Determine the [X, Y] coordinate at the center of the cell enclosing the given text.  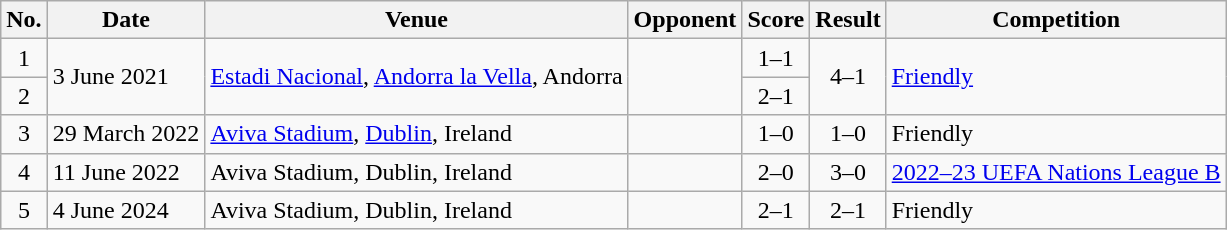
2–0 [776, 172]
Venue [416, 20]
2022–23 UEFA Nations League B [1056, 172]
Opponent [685, 20]
Result [848, 20]
11 June 2022 [126, 172]
4–1 [848, 77]
3 June 2021 [126, 77]
Date [126, 20]
5 [24, 210]
Score [776, 20]
2 [24, 96]
Competition [1056, 20]
Estadi Nacional, Andorra la Vella, Andorra [416, 77]
4 June 2024 [126, 210]
No. [24, 20]
29 March 2022 [126, 134]
3–0 [848, 172]
4 [24, 172]
1 [24, 58]
3 [24, 134]
1–1 [776, 58]
